Return (x, y) of the center of cell containing provided text 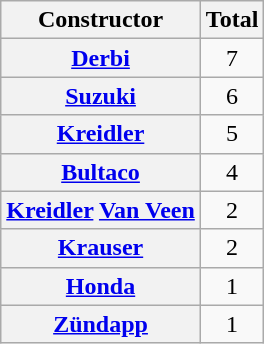
4 (232, 172)
Kreidler Van Veen (101, 210)
Total (232, 20)
5 (232, 134)
Constructor (101, 20)
Kreidler (101, 134)
Zündapp (101, 324)
Krauser (101, 248)
6 (232, 96)
Derbi (101, 58)
Honda (101, 286)
Suzuki (101, 96)
7 (232, 58)
Bultaco (101, 172)
